From the cell containing the given text, extract its center point as (x, y) coordinate. 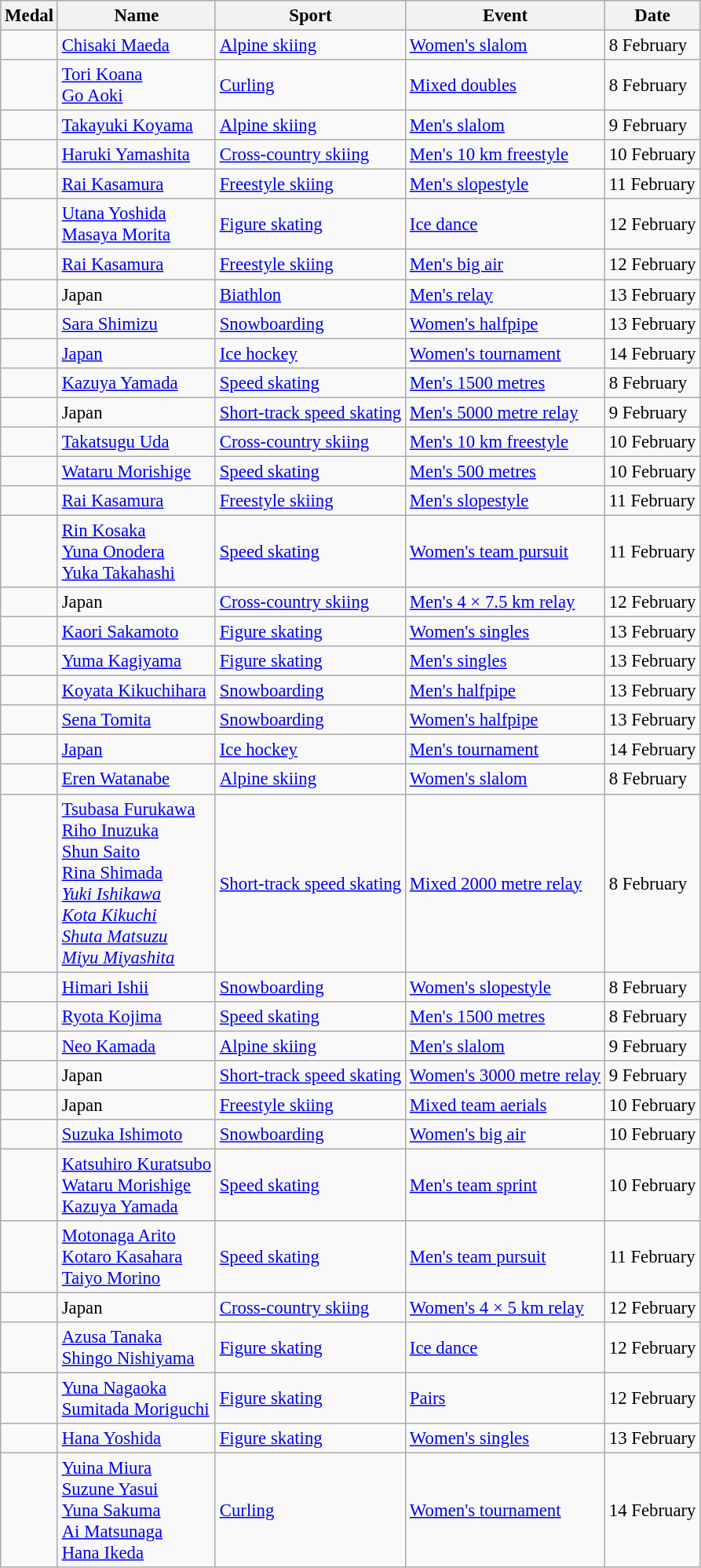
Ryota Kojima (137, 1016)
Men's relay (506, 294)
Biathlon (310, 294)
Women's big air (506, 1135)
Mixed 2000 metre relay (506, 883)
Tsubasa FurukawaRiho InuzukaShun SaitoRina ShimadaYuki IshikawaKota KikuchiShuta MatsuzuMiyu Miyashita (137, 883)
Pairs (506, 1399)
Men's big air (506, 265)
Women's 4 × 5 km relay (506, 1308)
Hana Yoshida (137, 1438)
Sara Shimizu (137, 323)
Utana YoshidaMasaya Morita (137, 225)
Women's slopestyle (506, 987)
Men's singles (506, 661)
Women's team pursuit (506, 551)
Date (652, 16)
Men's team pursuit (506, 1257)
Yuina MiuraSuzune YasuiYuna SakumaAi MatsunagaHana Ikeda (137, 1511)
Chisaki Maeda (137, 46)
Himari Ishii (137, 987)
Men's 500 metres (506, 471)
Men's halfpipe (506, 691)
Men's 5000 metre relay (506, 412)
Men's team sprint (506, 1185)
Tori Koana Go Aoki (137, 85)
Men's 4 × 7.5 km relay (506, 602)
Yuna NagaokaSumitada Moriguchi (137, 1399)
Takatsugu Uda (137, 442)
Sena Tomita (137, 720)
Event (506, 16)
Motonaga AritoKotaro KasaharaTaiyo Morino (137, 1257)
Koyata Kikuchihara (137, 691)
Neo Kamada (137, 1046)
Takayuki Koyama (137, 126)
Mixed team aerials (506, 1105)
Name (137, 16)
Eren Watanabe (137, 780)
Wataru Morishige (137, 471)
Haruki Yamashita (137, 155)
Yuma Kagiyama (137, 661)
Sport (310, 16)
Katsuhiro KuratsuboWataru MorishigeKazuya Yamada (137, 1185)
Medal (30, 16)
Suzuka Ishimoto (137, 1135)
Kaori Sakamoto (137, 632)
Kazuya Yamada (137, 382)
Mixed doubles (506, 85)
Rin KosakaYuna OnoderaYuka Takahashi (137, 551)
Azusa TanakaShingo Nishiyama (137, 1347)
Women's 3000 metre relay (506, 1076)
Men's tournament (506, 750)
